Return the [x, y] coordinate for the center point of the cell that contains the specified text.  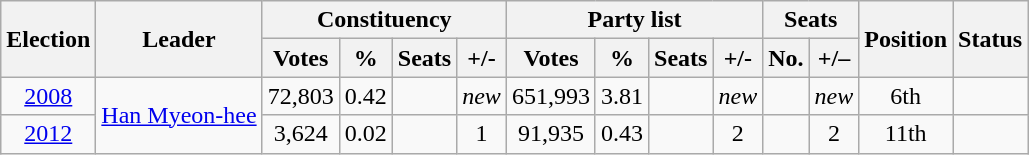
0.43 [622, 134]
3.81 [622, 96]
0.02 [366, 134]
Party list [634, 20]
Leader [179, 39]
91,935 [550, 134]
No. [786, 58]
+/– [834, 58]
2012 [48, 134]
Position [906, 39]
2008 [48, 96]
1 [482, 134]
Status [990, 39]
3,624 [300, 134]
72,803 [300, 96]
6th [906, 96]
Election [48, 39]
11th [906, 134]
0.42 [366, 96]
Han Myeon-hee [179, 115]
Constituency [384, 20]
651,993 [550, 96]
